Search for the cell housing the specified text and yield its (X, Y) center coordinate. 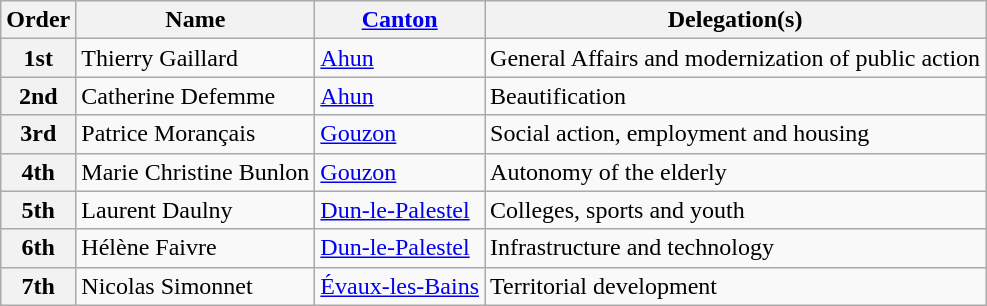
Territorial development (736, 286)
Évaux-les-Bains (400, 286)
Autonomy of the elderly (736, 172)
Hélène Faivre (196, 248)
2nd (38, 96)
3rd (38, 134)
6th (38, 248)
Name (196, 20)
Thierry Gaillard (196, 58)
4th (38, 172)
Delegation(s) (736, 20)
Colleges, sports and youth (736, 210)
Patrice Morançais (196, 134)
Laurent Daulny (196, 210)
Canton (400, 20)
7th (38, 286)
Infrastructure and technology (736, 248)
Social action, employment and housing (736, 134)
Catherine Defemme (196, 96)
1st (38, 58)
General Affairs and modernization of public action (736, 58)
Marie Christine Bunlon (196, 172)
Order (38, 20)
5th (38, 210)
Nicolas Simonnet (196, 286)
Beautification (736, 96)
